Pinpoint the cell where the given text exists, returning its [x, y] midpoint coordinate. 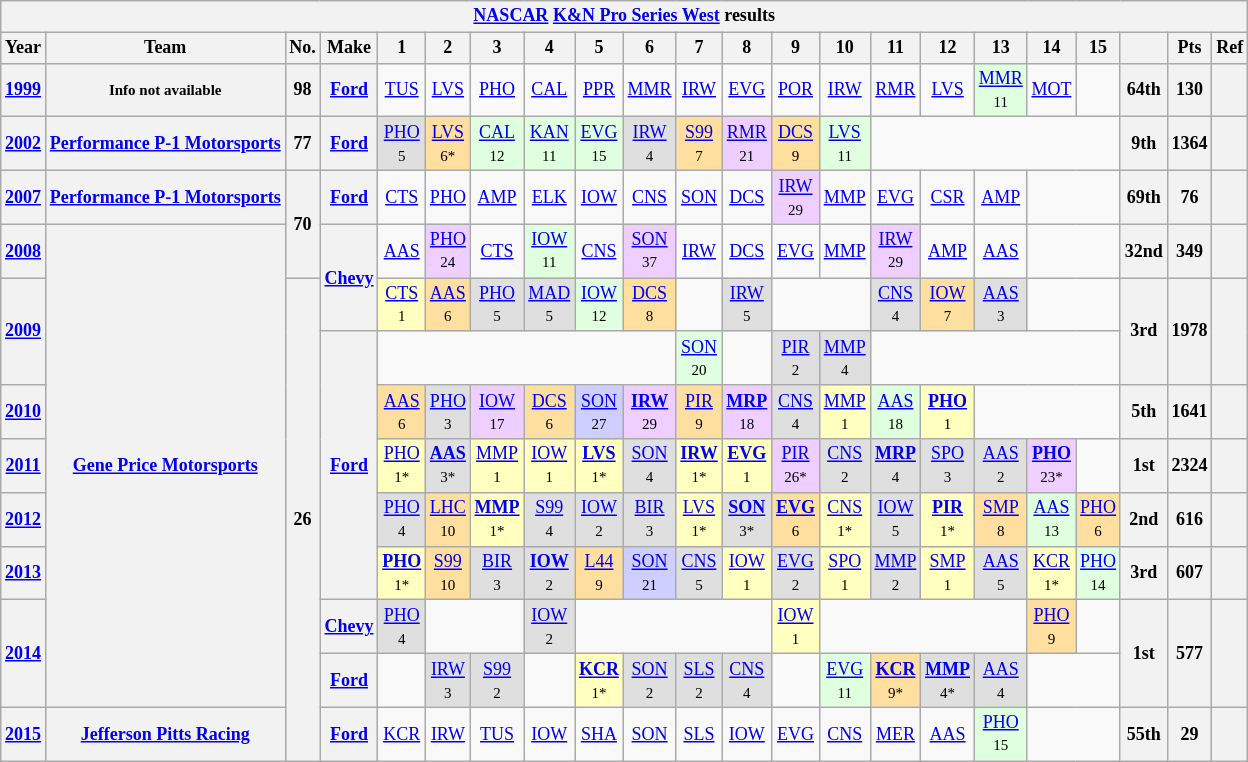
1999 [24, 90]
2011 [24, 466]
577 [1190, 654]
CAL [550, 90]
MMP 2 [896, 573]
IOW 12 [600, 305]
Team [165, 48]
MOT [1052, 90]
29 [1190, 734]
Make [349, 48]
2015 [24, 734]
EVG 2 [796, 573]
DCS 6 [550, 412]
4 [550, 48]
12 [948, 48]
SON 3* [747, 519]
PHO 3 [448, 412]
77 [302, 144]
AAS 18 [896, 412]
2324 [1190, 466]
CSR [948, 197]
8 [747, 48]
SMP 8 [1000, 519]
PIR 9 [699, 412]
IOW 5 [896, 519]
SON 20 [699, 358]
L44 9 [600, 573]
DCS 8 [650, 305]
Pts [1190, 48]
1 [402, 48]
15 [1098, 48]
LVS 6* [448, 144]
SMP 1 [948, 573]
SON 21 [650, 573]
PHO 1 [948, 412]
IRW 5 [747, 305]
MRP 18 [747, 412]
MMP 4 [844, 358]
Info not available [165, 90]
KAN 11 [550, 144]
AAS 3* [448, 466]
MMP 1* [497, 519]
AAS 5 [1000, 573]
2 [448, 48]
S99 10 [448, 573]
MRP 4 [896, 466]
616 [1190, 519]
EVG 11 [844, 680]
10 [844, 48]
AAS 2 [1000, 466]
PIR 1* [948, 519]
EVG 15 [600, 144]
69th [1144, 197]
2002 [24, 144]
LVS 11 [844, 144]
32nd [1144, 251]
Gene Price Motorsports [165, 466]
SLS 2 [699, 680]
2014 [24, 654]
PHO 24 [448, 251]
SPO 3 [948, 466]
70 [302, 224]
1978 [1190, 332]
1641 [1190, 412]
KCR 9* [896, 680]
98 [302, 90]
AAS 4 [1000, 680]
PHO 6 [1098, 519]
IRW 1* [699, 466]
PHO 9 [1052, 627]
11 [896, 48]
5 [600, 48]
ELK [550, 197]
EVG 6 [796, 519]
13 [1000, 48]
AAS 13 [1052, 519]
CNS 1* [844, 519]
1364 [1190, 144]
PIR 2 [796, 358]
130 [1190, 90]
Jefferson Pitts Racing [165, 734]
SPO 1 [844, 573]
14 [1052, 48]
349 [1190, 251]
IOW 7 [948, 305]
2013 [24, 573]
76 [1190, 197]
DCS 9 [796, 144]
3 [497, 48]
6 [650, 48]
NASCAR K&N Pro Series West results [624, 16]
MMR [650, 90]
55th [1144, 734]
9th [1144, 144]
PIR 26* [796, 466]
IRW 4 [650, 144]
7 [699, 48]
MMP 4* [948, 680]
Year [24, 48]
SHA [600, 734]
26 [302, 520]
AAS 3 [1000, 305]
2007 [24, 197]
CTS 1 [402, 305]
2012 [24, 519]
KCR [402, 734]
CNS 5 [699, 573]
PHO 15 [1000, 734]
607 [1190, 573]
MER [896, 734]
CNS 2 [844, 466]
S99 7 [699, 144]
2nd [1144, 519]
POR [796, 90]
CAL 12 [497, 144]
No. [302, 48]
IOW 11 [550, 251]
LHC 10 [448, 519]
64th [1144, 90]
IOW 17 [497, 412]
MAD 5 [550, 305]
IRW 3 [448, 680]
RMR [896, 90]
SON 37 [650, 251]
MMR 11 [1000, 90]
5th [1144, 412]
Ref [1230, 48]
SON 2 [650, 680]
PHO 23* [1052, 466]
SLS [699, 734]
9 [796, 48]
SON 4 [650, 466]
2008 [24, 251]
2010 [24, 412]
EVG 1 [747, 466]
S99 2 [497, 680]
2009 [24, 332]
S99 4 [550, 519]
PPR [600, 90]
RMR 21 [747, 144]
SON 27 [600, 412]
PHO 14 [1098, 573]
